Capture the cell that displays the provided text and extract its (x, y) central coordinate. 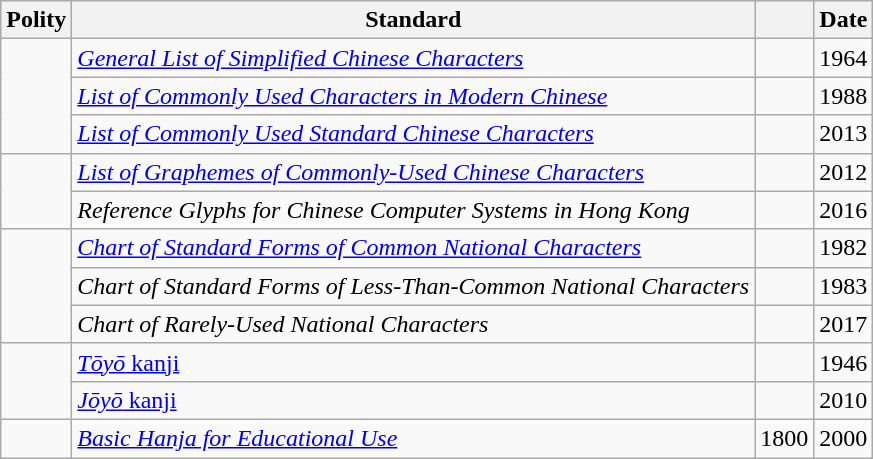
Chart of Standard Forms of Less-Than-Common National Characters (414, 286)
1988 (844, 96)
List of Commonly Used Characters in Modern Chinese (414, 96)
2016 (844, 210)
General List of Simplified Chinese Characters (414, 58)
Chart of Standard Forms of Common National Characters (414, 248)
2013 (844, 134)
Tōyō kanji (414, 362)
Standard (414, 20)
1964 (844, 58)
1982 (844, 248)
Polity (36, 20)
Reference Glyphs for Chinese Computer Systems in Hong Kong (414, 210)
1946 (844, 362)
List of Graphemes of Commonly-Used Chinese Characters (414, 172)
Chart of Rarely-Used National Characters (414, 324)
1983 (844, 286)
List of Commonly Used Standard Chinese Characters (414, 134)
2000 (844, 438)
Jōyō kanji (414, 400)
2012 (844, 172)
1800 (784, 438)
2017 (844, 324)
Basic Hanja for Educational Use (414, 438)
Date (844, 20)
2010 (844, 400)
